Extract the (X, Y) coordinate from the center of the cell holding the provided text.  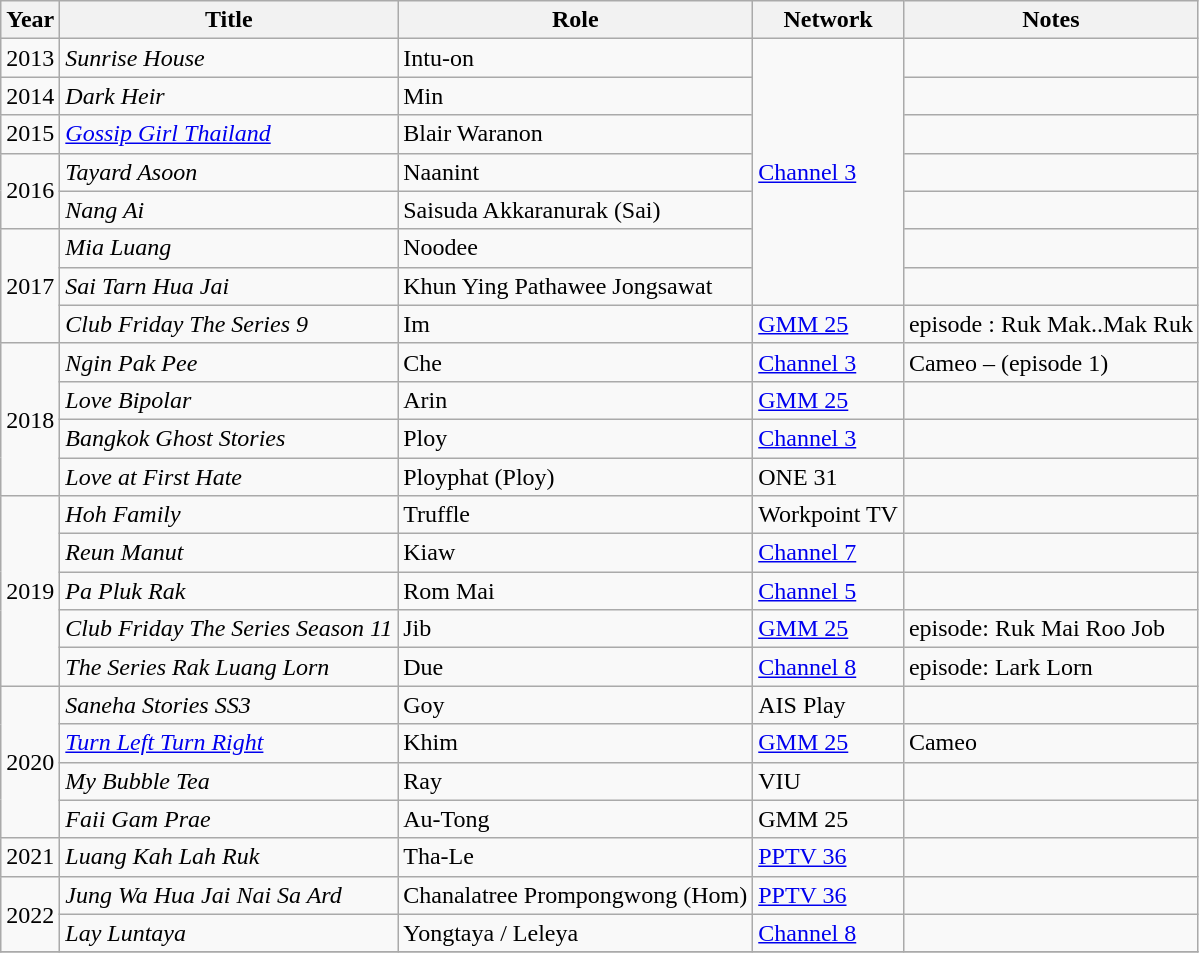
Tha-Le (576, 857)
Jung Wa Hua Jai Nai Sa Ard (229, 895)
Noodee (576, 248)
2018 (30, 419)
Ngin Pak Pee (229, 362)
Reun Manut (229, 553)
Lay Luntaya (229, 933)
The Series Rak Luang Lorn (229, 667)
2015 (30, 134)
Channel 5 (828, 591)
Goy (576, 705)
Faii Gam Prae (229, 819)
Workpoint TV (828, 515)
Au-Tong (576, 819)
Ray (576, 781)
episode : Ruk Mak..Mak Ruk (1050, 324)
Notes (1050, 20)
Saisuda Akkaranurak (Sai) (576, 210)
Cameo – (episode 1) (1050, 362)
2019 (30, 591)
2013 (30, 58)
Hoh Family (229, 515)
2016 (30, 191)
Ploy (576, 438)
Tayard Asoon (229, 172)
Saneha Stories SS3 (229, 705)
My Bubble Tea (229, 781)
VIU (828, 781)
Kiaw (576, 553)
Club Friday The Series 9 (229, 324)
Network (828, 20)
Title (229, 20)
Sunrise House (229, 58)
Intu-on (576, 58)
ONE 31 (828, 477)
Rom Mai (576, 591)
Nang Ai (229, 210)
episode: Lark Lorn (1050, 667)
Khun Ying Pathawee Jongsawat (576, 286)
Gossip Girl Thailand (229, 134)
Turn Left Turn Right (229, 743)
Role (576, 20)
Bangkok Ghost Stories (229, 438)
Cameo (1050, 743)
Sai Tarn Hua Jai (229, 286)
Love at First Hate (229, 477)
Year (30, 20)
Ployphat (Ploy) (576, 477)
Blair Waranon (576, 134)
Chanalatree Prompongwong (Hom) (576, 895)
Khim (576, 743)
Im (576, 324)
episode: Ruk Mai Roo Job (1050, 629)
2020 (30, 762)
AIS Play (828, 705)
Pa Pluk Rak (229, 591)
2021 (30, 857)
Che (576, 362)
Truffle (576, 515)
Arin (576, 400)
Channel 7 (828, 553)
Mia Luang (229, 248)
Naanint (576, 172)
Club Friday The Series Season 11 (229, 629)
Jib (576, 629)
2022 (30, 914)
Min (576, 96)
2014 (30, 96)
Yongtaya / Leleya (576, 933)
Dark Heir (229, 96)
Love Bipolar (229, 400)
Due (576, 667)
2017 (30, 286)
Luang Kah Lah Ruk (229, 857)
